Return the (X, Y) coordinate for the center point of the cell that contains the specified text.  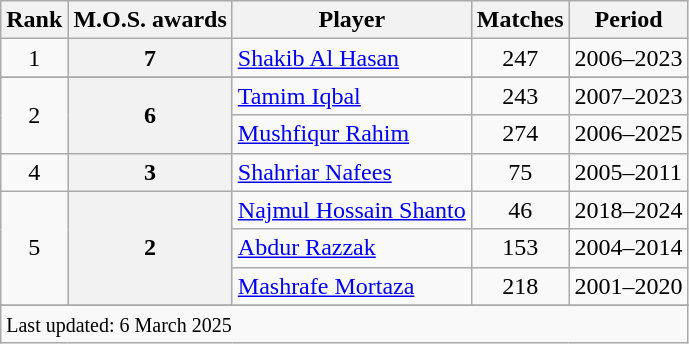
7 (150, 58)
2004–2014 (628, 248)
Najmul Hossain Shanto (352, 210)
3 (150, 172)
247 (520, 58)
Mushfiqur Rahim (352, 134)
Rank (34, 20)
1 (34, 58)
274 (520, 134)
Shahriar Nafees (352, 172)
75 (520, 172)
Shakib Al Hasan (352, 58)
5 (34, 248)
M.O.S. awards (150, 20)
6 (150, 115)
Period (628, 20)
2018–2024 (628, 210)
243 (520, 96)
Matches (520, 20)
153 (520, 248)
Last updated: 6 March 2025 (344, 324)
Abdur Razzak (352, 248)
2001–2020 (628, 286)
Tamim Iqbal (352, 96)
4 (34, 172)
46 (520, 210)
218 (520, 286)
Player (352, 20)
2006–2025 (628, 134)
2007–2023 (628, 96)
2005–2011 (628, 172)
2006–2023 (628, 58)
Mashrafe Mortaza (352, 286)
